Provide the [x, y] coordinate of the cell's center where the given text is located.  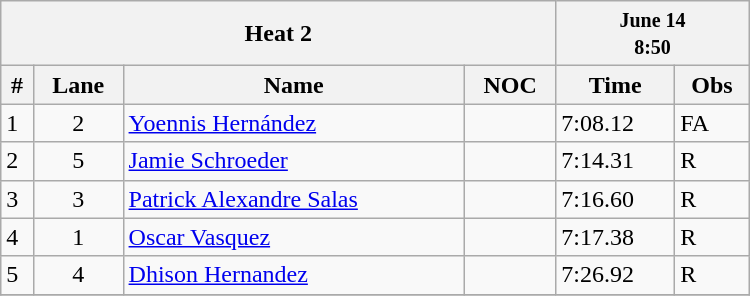
7:17.38 [616, 237]
Yoennis Hernández [294, 123]
7:14.31 [616, 161]
Name [294, 85]
NOC [510, 85]
Jamie Schroeder [294, 161]
7:26.92 [616, 275]
Dhison Hernandez [294, 275]
7:16.60 [616, 199]
Heat 2 [278, 34]
FA [712, 123]
Lane [78, 85]
7:08.12 [616, 123]
Oscar Vasquez [294, 237]
Patrick Alexandre Salas [294, 199]
Time [616, 85]
June 148:50 [652, 34]
Obs [712, 85]
# [18, 85]
